Detect which cell encompasses the target text, then output its (X, Y) center coordinate. 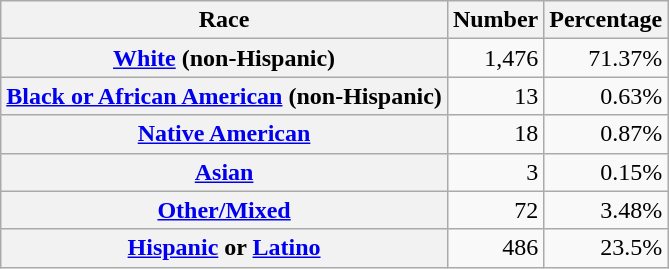
72 (495, 210)
3 (495, 172)
23.5% (606, 248)
3.48% (606, 210)
71.37% (606, 58)
13 (495, 96)
Other/Mixed (224, 210)
Native American (224, 134)
0.63% (606, 96)
Hispanic or Latino (224, 248)
486 (495, 248)
18 (495, 134)
Asian (224, 172)
Black or African American (non-Hispanic) (224, 96)
Percentage (606, 20)
0.87% (606, 134)
0.15% (606, 172)
White (non-Hispanic) (224, 58)
1,476 (495, 58)
Race (224, 20)
Number (495, 20)
